Search for the cell housing the specified text and yield its [x, y] center coordinate. 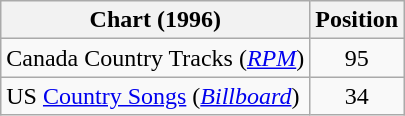
US Country Songs (Billboard) [156, 96]
95 [357, 58]
Chart (1996) [156, 20]
Canada Country Tracks (RPM) [156, 58]
34 [357, 96]
Position [357, 20]
